Determine the [X, Y] coordinate at the center of the cell enclosing the given text.  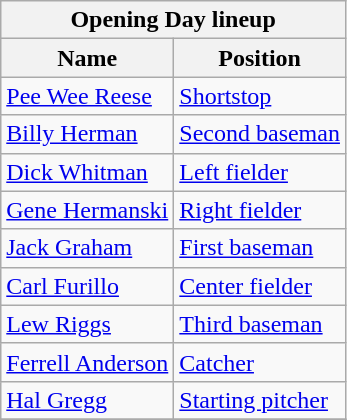
Carl Furillo [88, 286]
Name [88, 58]
Opening Day lineup [174, 20]
Shortstop [260, 96]
Left fielder [260, 172]
Pee Wee Reese [88, 96]
Center fielder [260, 286]
First baseman [260, 248]
Starting pitcher [260, 400]
Right fielder [260, 210]
Position [260, 58]
Second baseman [260, 134]
Third baseman [260, 324]
Hal Gregg [88, 400]
Billy Herman [88, 134]
Ferrell Anderson [88, 362]
Lew Riggs [88, 324]
Catcher [260, 362]
Dick Whitman [88, 172]
Gene Hermanski [88, 210]
Jack Graham [88, 248]
